Pinpoint the cell where the given text exists, returning its [X, Y] midpoint coordinate. 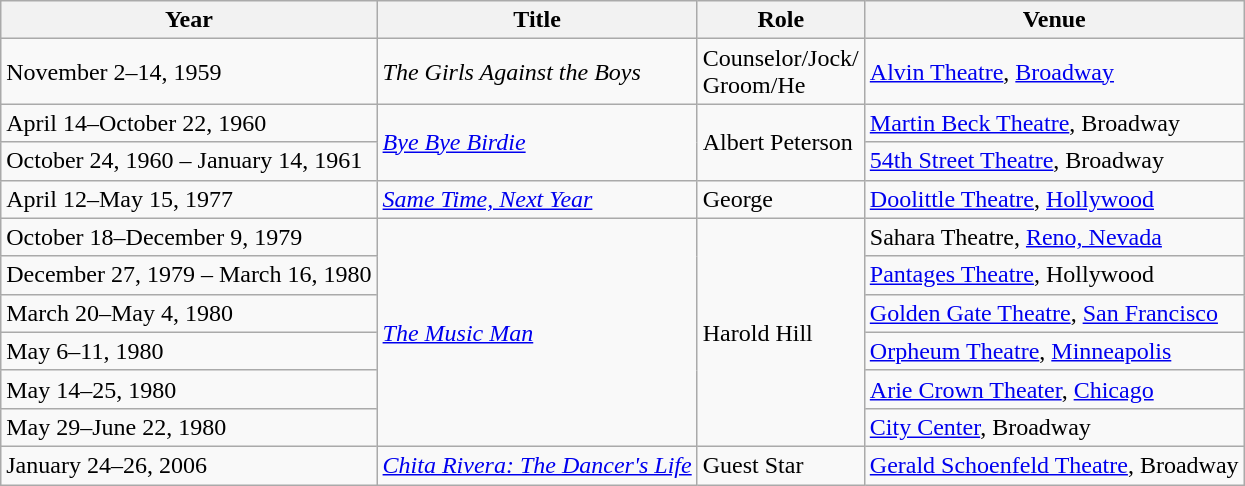
Counselor/Jock/Groom/He [780, 72]
Title [537, 20]
Gerald Schoenfeld Theatre, Broadway [1054, 465]
Golden Gate Theatre, San Francisco [1054, 313]
Chita Rivera: The Dancer's Life [537, 465]
Harold Hill [780, 332]
Role [780, 20]
Arie Crown Theater, Chicago [1054, 389]
The Music Man [537, 332]
January 24–26, 2006 [189, 465]
November 2–14, 1959 [189, 72]
City Center, Broadway [1054, 427]
Albert Peterson [780, 142]
April 14–October 22, 1960 [189, 123]
Doolittle Theatre, Hollywood [1054, 199]
December 27, 1979 – March 16, 1980 [189, 275]
54th Street Theatre, Broadway [1054, 161]
May 6–11, 1980 [189, 351]
October 24, 1960 – January 14, 1961 [189, 161]
Orpheum Theatre, Minneapolis [1054, 351]
The Girls Against the Boys [537, 72]
Same Time, Next Year [537, 199]
May 29–June 22, 1980 [189, 427]
Alvin Theatre, Broadway [1054, 72]
March 20–May 4, 1980 [189, 313]
Year [189, 20]
October 18–December 9, 1979 [189, 237]
Martin Beck Theatre, Broadway [1054, 123]
Bye Bye Birdie [537, 142]
Sahara Theatre, Reno, Nevada [1054, 237]
George [780, 199]
May 14–25, 1980 [189, 389]
Venue [1054, 20]
Pantages Theatre, Hollywood [1054, 275]
April 12–May 15, 1977 [189, 199]
Guest Star [780, 465]
